Provide the (X, Y) coordinate of the cell's center where the given text is located.  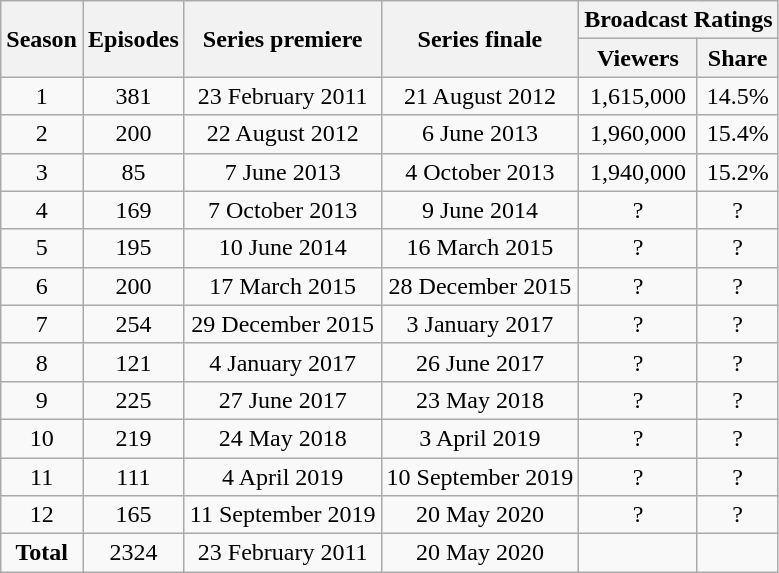
4 (42, 210)
12 (42, 515)
381 (133, 96)
14.5% (738, 96)
10 June 2014 (282, 248)
Broadcast Ratings (678, 20)
4 January 2017 (282, 362)
111 (133, 477)
Viewers (638, 58)
7 (42, 324)
1,960,000 (638, 134)
1,615,000 (638, 96)
Series finale (480, 39)
Episodes (133, 39)
2324 (133, 553)
22 August 2012 (282, 134)
5 (42, 248)
7 October 2013 (282, 210)
85 (133, 172)
Share (738, 58)
Season (42, 39)
17 March 2015 (282, 286)
8 (42, 362)
7 June 2013 (282, 172)
28 December 2015 (480, 286)
11 (42, 477)
Total (42, 553)
169 (133, 210)
121 (133, 362)
26 June 2017 (480, 362)
24 May 2018 (282, 438)
195 (133, 248)
3 January 2017 (480, 324)
4 October 2013 (480, 172)
15.2% (738, 172)
Series premiere (282, 39)
1,940,000 (638, 172)
4 April 2019 (282, 477)
219 (133, 438)
29 December 2015 (282, 324)
254 (133, 324)
225 (133, 400)
10 (42, 438)
21 August 2012 (480, 96)
23 May 2018 (480, 400)
1 (42, 96)
15.4% (738, 134)
9 June 2014 (480, 210)
11 September 2019 (282, 515)
6 June 2013 (480, 134)
3 (42, 172)
16 March 2015 (480, 248)
10 September 2019 (480, 477)
3 April 2019 (480, 438)
9 (42, 400)
6 (42, 286)
2 (42, 134)
165 (133, 515)
27 June 2017 (282, 400)
